Scan for the cell matching the given text and deliver its (X, Y) coordinate at center. 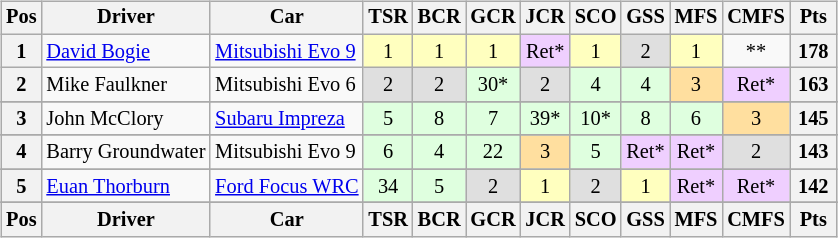
178 (814, 51)
David Bogie (126, 51)
Mitsubishi Evo 6 (286, 85)
142 (814, 186)
39* (544, 119)
10* (596, 119)
John McClory (126, 119)
** (756, 51)
Mike Faulkner (126, 85)
Ford Focus WRC (286, 186)
7 (494, 119)
22 (494, 152)
163 (814, 85)
145 (814, 119)
30* (494, 85)
143 (814, 152)
Barry Groundwater (126, 152)
Subaru Impreza (286, 119)
34 (388, 186)
Euan Thorburn (126, 186)
